Extract the (X, Y) coordinate from the center of the cell holding the provided text.  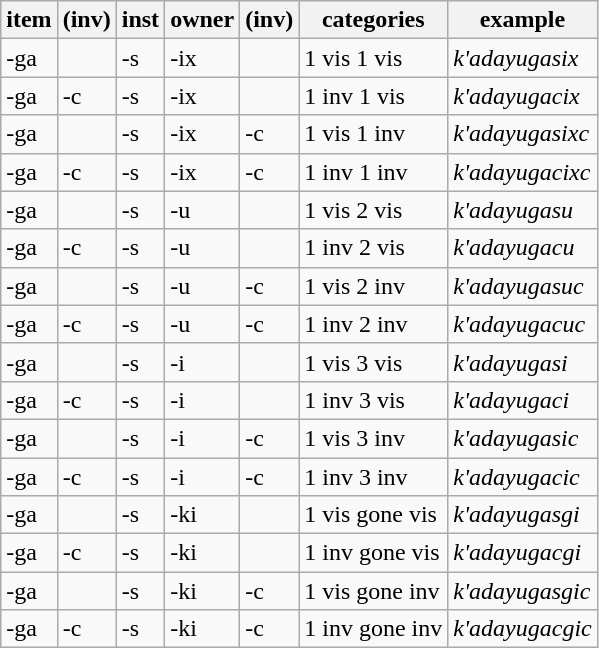
k'adayugacic (522, 477)
k'adayugasix (522, 58)
example (522, 20)
1 vis 3 inv (374, 438)
item (29, 20)
inst (140, 20)
k'adayugasi (522, 362)
1 vis 2 vis (374, 210)
k'adayugasic (522, 438)
owner (202, 20)
k'adayugaci (522, 400)
k'adayugasgi (522, 515)
1 inv 2 vis (374, 248)
k'adayugasixc (522, 134)
1 inv 2 inv (374, 324)
1 inv gone inv (374, 629)
1 inv gone vis (374, 553)
1 vis 3 vis (374, 362)
1 inv 3 inv (374, 477)
1 vis gone inv (374, 591)
1 vis 1 inv (374, 134)
1 vis 2 inv (374, 286)
k'adayugasgic (522, 591)
k'adayugacgi (522, 553)
1 vis gone vis (374, 515)
k'adayugacgic (522, 629)
1 inv 1 vis (374, 96)
categories (374, 20)
k'adayugasuc (522, 286)
k'adayugacixc (522, 172)
k'adayugacix (522, 96)
1 vis 1 vis (374, 58)
1 inv 1 inv (374, 172)
k'adayugacuc (522, 324)
1 inv 3 vis (374, 400)
k'adayugasu (522, 210)
k'adayugacu (522, 248)
